Locate the cell with the specified text and output its [x, y] center coordinate. 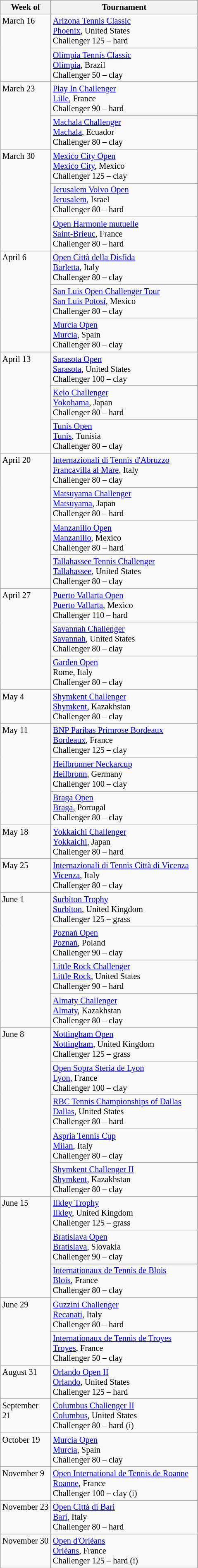
Tallahassee Tennis ChallengerTallahassee, United States Challenger 80 – clay [124, 571]
May 11 [26, 774]
Open Città di BariBari, Italy Challenger 80 – hard [124, 1517]
Play In ChallengerLille, France Challenger 90 – hard [124, 98]
Ilkley TrophyIlkley, United Kingdom Challenger 125 – grass [124, 1213]
Garden OpenRome, Italy Challenger 80 – clay [124, 673]
Shymkent ChallengerShymkent, Kazakhstan Challenger 80 – clay [124, 706]
April 6 [26, 301]
Olímpia Tennis ClassicOlímpia, Brazil Challenger 50 – clay [124, 65]
November 9 [26, 1483]
April 27 [26, 639]
Internazionali di Tennis d'AbruzzoFrancavilla al Mare, Italy Challenger 80 – clay [124, 470]
August 31 [26, 1382]
Internationaux de Tennis de BloisBlois, France Challenger 80 – clay [124, 1281]
March 23 [26, 115]
Shymkent Challenger IIShymkent, Kazakhstan Challenger 80 – clay [124, 1179]
Columbus Challenger IIColumbus, United States Challenger 80 – hard (i) [124, 1416]
May 18 [26, 842]
Matsuyama ChallengerMatsuyama, Japan Challenger 80 – hard [124, 504]
May 25 [26, 875]
Week of [26, 7]
April 13 [26, 403]
March 16 [26, 48]
Nottingham OpenNottingham, United Kingdom Challenger 125 – grass [124, 1044]
Internationaux de Tennis de TroyesTroyes, France Challenger 50 – clay [124, 1348]
Tournament [124, 7]
June 8 [26, 1112]
October 19 [26, 1450]
June 29 [26, 1331]
Little Rock ChallengerLittle Rock, United States Challenger 90 – hard [124, 977]
June 15 [26, 1247]
Poznań OpenPoznań, Poland Challenger 90 – clay [124, 943]
BNP Paribas Primrose BordeauxBordeaux, France Challenger 125 – clay [124, 740]
Braga OpenBraga, Portugal Challenger 80 – clay [124, 808]
Open Città della DisfidaBarletta, Italy Challenger 80 – clay [124, 268]
Arizona Tennis ClassicPhoenix, United States Challenger 125 – hard [124, 31]
Surbiton TrophySurbiton, United Kingdom Challenger 125 – grass [124, 909]
Open Harmonie mutuelleSaint-Brieuc, France Challenger 80 – hard [124, 234]
Orlando Open IIOrlando, United States Challenger 125 – hard [124, 1382]
Heilbronner NeckarcupHeilbronn, Germany Challenger 100 – clay [124, 774]
June 1 [26, 960]
Manzanillo OpenManzanillo, Mexico Challenger 80 – hard [124, 538]
RBC Tennis Championships of DallasDallas, United States Challenger 80 – hard [124, 1112]
Mexico City OpenMexico City, Mexico Challenger 125 – clay [124, 166]
Sarasota OpenSarasota, United States Challenger 100 – clay [124, 369]
Puerto Vallarta OpenPuerto Vallarta, Mexico Challenger 110 – hard [124, 605]
Keio ChallengerYokohama, Japan Challenger 80 – hard [124, 402]
April 20 [26, 521]
November 23 [26, 1517]
March 30 [26, 200]
May 4 [26, 706]
Tunis OpenTunis, Tunisia Challenger 80 – clay [124, 436]
Bratislava OpenBratislava, Slovakia Challenger 90 – clay [124, 1247]
Savannah ChallengerSavannah, United States Challenger 80 – clay [124, 639]
Guzzini ChallengerRecanati, Italy Challenger 80 – hard [124, 1314]
September 21 [26, 1416]
Jerusalem Volvo OpenJerusalem, Israel Challenger 80 – hard [124, 200]
San Luis Open Challenger TourSan Luis Potosí, Mexico Challenger 80 – clay [124, 301]
Open d'OrléansOrléans, France Challenger 125 – hard (i) [124, 1551]
Machala ChallengerMachala, Ecuador Challenger 80 – clay [124, 132]
Internazionali di Tennis Città di VicenzaVicenza, Italy Challenger 80 – clay [124, 875]
Aspria Tennis CupMilan, Italy Challenger 80 – clay [124, 1146]
Open International de Tennis de RoanneRoanne, France Challenger 100 – clay (i) [124, 1483]
Almaty ChallengerAlmaty, Kazakhstan Challenger 80 – clay [124, 1010]
Yokkaichi ChallengerYokkaichi, Japan Challenger 80 – hard [124, 842]
November 30 [26, 1551]
Open Sopra Steria de LyonLyon, France Challenger 100 – clay [124, 1078]
